Extract the [x, y] coordinate from the center of the cell holding the provided text.  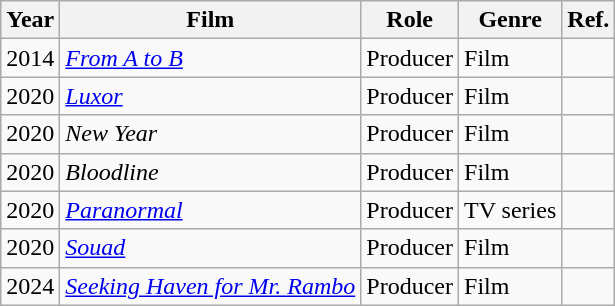
Seeking Haven for Mr. Rambo [210, 286]
Bloodline [210, 172]
Role [410, 20]
TV series [510, 210]
Ref. [588, 20]
Luxor [210, 96]
2014 [30, 58]
Paranormal [210, 210]
2024 [30, 286]
Year [30, 20]
New Year [210, 134]
Genre [510, 20]
From A to B [210, 58]
Souad [210, 248]
